Capture the cell that displays the provided text and extract its (X, Y) central coordinate. 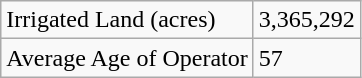
Average Age of Operator (128, 58)
Irrigated Land (acres) (128, 20)
57 (306, 58)
3,365,292 (306, 20)
